Identify which cell holds the provided text, then report its (x, y) central coordinate. 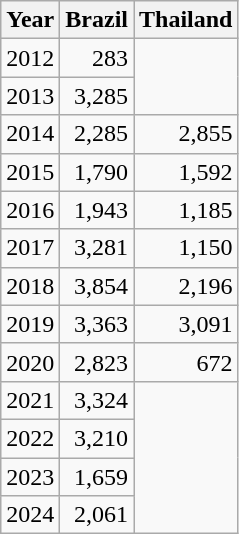
1,185 (186, 210)
2018 (30, 286)
2016 (30, 210)
283 (97, 58)
1,790 (97, 172)
2,285 (97, 134)
2012 (30, 58)
1,659 (97, 477)
2022 (30, 438)
2024 (30, 515)
3,854 (97, 286)
2,855 (186, 134)
2023 (30, 477)
2013 (30, 96)
1,592 (186, 172)
1,943 (97, 210)
3,210 (97, 438)
3,285 (97, 96)
Brazil (97, 20)
2,061 (97, 515)
2014 (30, 134)
2015 (30, 172)
3,281 (97, 248)
Thailand (186, 20)
3,324 (97, 400)
2017 (30, 248)
3,091 (186, 324)
3,363 (97, 324)
2021 (30, 400)
Year (30, 20)
1,150 (186, 248)
2,196 (186, 286)
2020 (30, 362)
2019 (30, 324)
2,823 (97, 362)
672 (186, 362)
